Locate the cell with the specified text and output its [x, y] center coordinate. 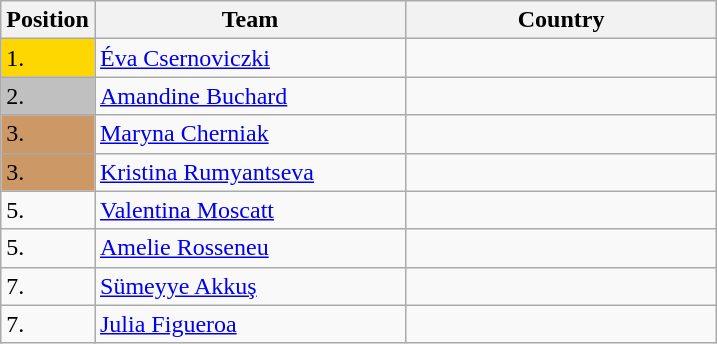
Sümeyye Akkuş [250, 286]
Éva Csernoviczki [250, 58]
2. [48, 96]
Valentina Moscatt [250, 210]
Julia Figueroa [250, 324]
Kristina Rumyantseva [250, 172]
1. [48, 58]
Maryna Cherniak [250, 134]
Amandine Buchard [250, 96]
Country [562, 20]
Position [48, 20]
Team [250, 20]
Amelie Rosseneu [250, 248]
